Locate the cell with the specified text and output its (x, y) center coordinate. 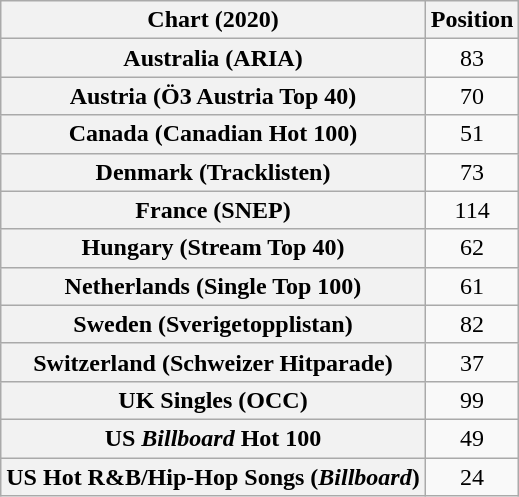
Sweden (Sverigetopplistan) (213, 324)
24 (472, 477)
114 (472, 210)
UK Singles (OCC) (213, 400)
61 (472, 286)
Position (472, 20)
Denmark (Tracklisten) (213, 172)
82 (472, 324)
70 (472, 96)
49 (472, 438)
US Hot R&B/Hip-Hop Songs (Billboard) (213, 477)
Canada (Canadian Hot 100) (213, 134)
US Billboard Hot 100 (213, 438)
37 (472, 362)
Chart (2020) (213, 20)
Hungary (Stream Top 40) (213, 248)
99 (472, 400)
62 (472, 248)
73 (472, 172)
Netherlands (Single Top 100) (213, 286)
Switzerland (Schweizer Hitparade) (213, 362)
France (SNEP) (213, 210)
83 (472, 58)
Austria (Ö3 Austria Top 40) (213, 96)
Australia (ARIA) (213, 58)
51 (472, 134)
